Identify which cell holds the provided text, then report its (X, Y) central coordinate. 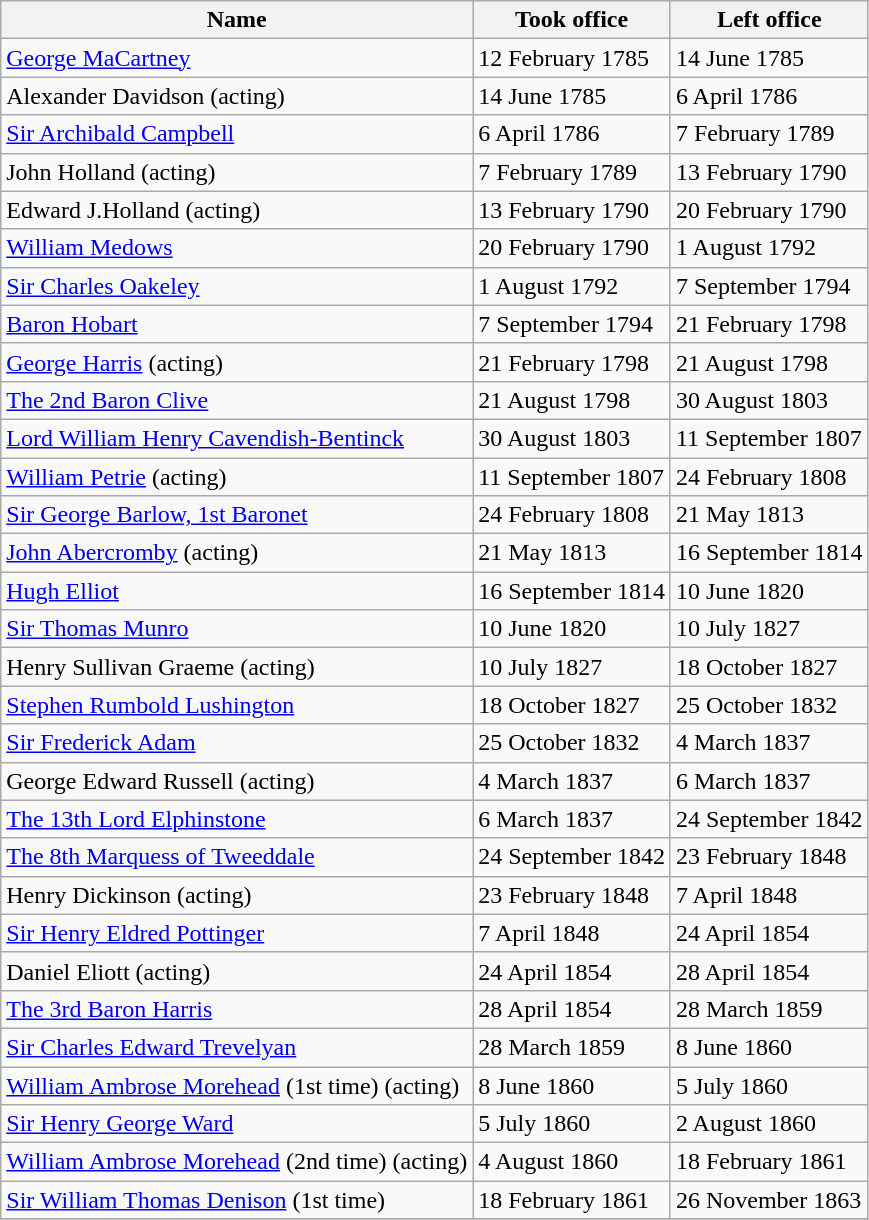
4 August 1860 (572, 1162)
Sir Thomas Munro (237, 629)
William Ambrose Morehead (2nd time) (acting) (237, 1162)
The 8th Marquess of Tweeddale (237, 857)
Sir Charles Oakeley (237, 286)
Sir Archibald Campbell (237, 134)
Alexander Davidson (acting) (237, 96)
William Petrie (acting) (237, 477)
John Holland (acting) (237, 172)
Sir William Thomas Denison (1st time) (237, 1200)
William Ambrose Morehead (1st time) (acting) (237, 1085)
George MaCartney (237, 58)
Sir Frederick Adam (237, 743)
The 2nd Baron Clive (237, 400)
Daniel Eliott (acting) (237, 971)
12 February 1785 (572, 58)
26 November 1863 (769, 1200)
Edward J.Holland (acting) (237, 210)
Left office (769, 20)
The 13th Lord Elphinstone (237, 819)
Hugh Elliot (237, 591)
Sir Charles Edward Trevelyan (237, 1047)
John Abercromby (acting) (237, 553)
Baron Hobart (237, 324)
Stephen Rumbold Lushington (237, 705)
The 3rd Baron Harris (237, 1009)
Lord William Henry Cavendish-Bentinck (237, 438)
George Harris (acting) (237, 362)
Sir Henry George Ward (237, 1124)
Took office (572, 20)
Sir Henry Eldred Pottinger (237, 933)
2 August 1860 (769, 1124)
George Edward Russell (acting) (237, 781)
Henry Sullivan Graeme (acting) (237, 667)
Henry Dickinson (acting) (237, 895)
Name (237, 20)
Sir George Barlow, 1st Baronet (237, 515)
William Medows (237, 248)
